Extract the (x, y) coordinate from the center of the cell holding the provided text.  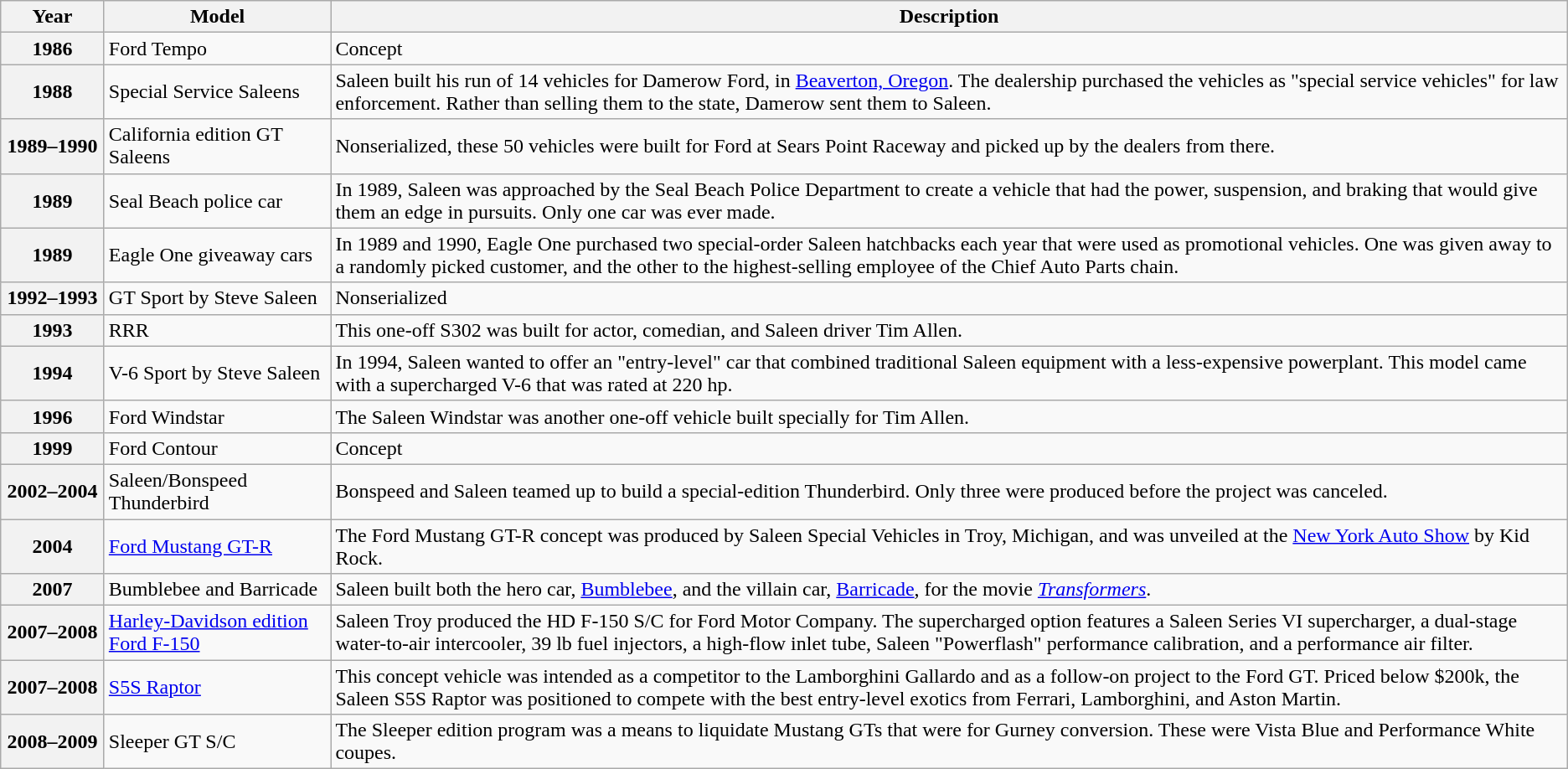
V-6 Sport by Steve Saleen (218, 374)
Bonspeed and Saleen teamed up to build a special-edition Thunderbird. Only three were produced before the project was canceled. (949, 491)
The Sleeper edition program was a means to liquidate Mustang GTs that were for Gurney conversion. These were Vista Blue and Performance White coupes. (949, 742)
California edition GT Saleens (218, 146)
1992–1993 (53, 298)
RRR (218, 330)
Special Service Saleens (218, 92)
Nonserialized, these 50 vehicles were built for Ford at Sears Point Raceway and picked up by the dealers from there. (949, 146)
2004 (53, 546)
2002–2004 (53, 491)
The Saleen Windstar was another one-off vehicle built specially for Tim Allen. (949, 416)
1996 (53, 416)
Sleeper GT S/C (218, 742)
Ford Mustang GT-R (218, 546)
Ford Windstar (218, 416)
2008–2009 (53, 742)
Bumblebee and Barricade (218, 590)
1989–1990 (53, 146)
Seal Beach police car (218, 201)
2007 (53, 590)
Model (218, 17)
This one-off S302 was built for actor, comedian, and Saleen driver Tim Allen. (949, 330)
1994 (53, 374)
Saleen/Bonspeed Thunderbird (218, 491)
Harley-Davidson edition Ford F-150 (218, 633)
S5S Raptor (218, 687)
Ford Contour (218, 448)
GT Sport by Steve Saleen (218, 298)
Nonserialized (949, 298)
The Ford Mustang GT-R concept was produced by Saleen Special Vehicles in Troy, Michigan, and was unveiled at the New York Auto Show by Kid Rock. (949, 546)
Saleen built both the hero car, Bumblebee, and the villain car, Barricade, for the movie Transformers. (949, 590)
1986 (53, 49)
1993 (53, 330)
Year (53, 17)
Eagle One giveaway cars (218, 255)
Ford Tempo (218, 49)
1999 (53, 448)
Description (949, 17)
1988 (53, 92)
